Pinpoint the cell where the given text exists, returning its (X, Y) midpoint coordinate. 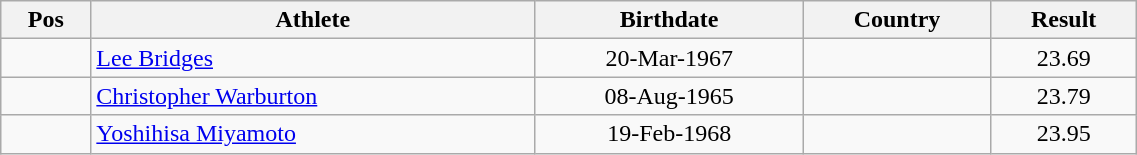
Pos (46, 20)
Result (1064, 20)
23.69 (1064, 58)
Athlete (313, 20)
20-Mar-1967 (670, 58)
08-Aug-1965 (670, 96)
23.95 (1064, 134)
Christopher Warburton (313, 96)
23.79 (1064, 96)
Country (898, 20)
Lee Bridges (313, 58)
Birthdate (670, 20)
19-Feb-1968 (670, 134)
Yoshihisa Miyamoto (313, 134)
